Return [X, Y] of the center of cell containing provided text 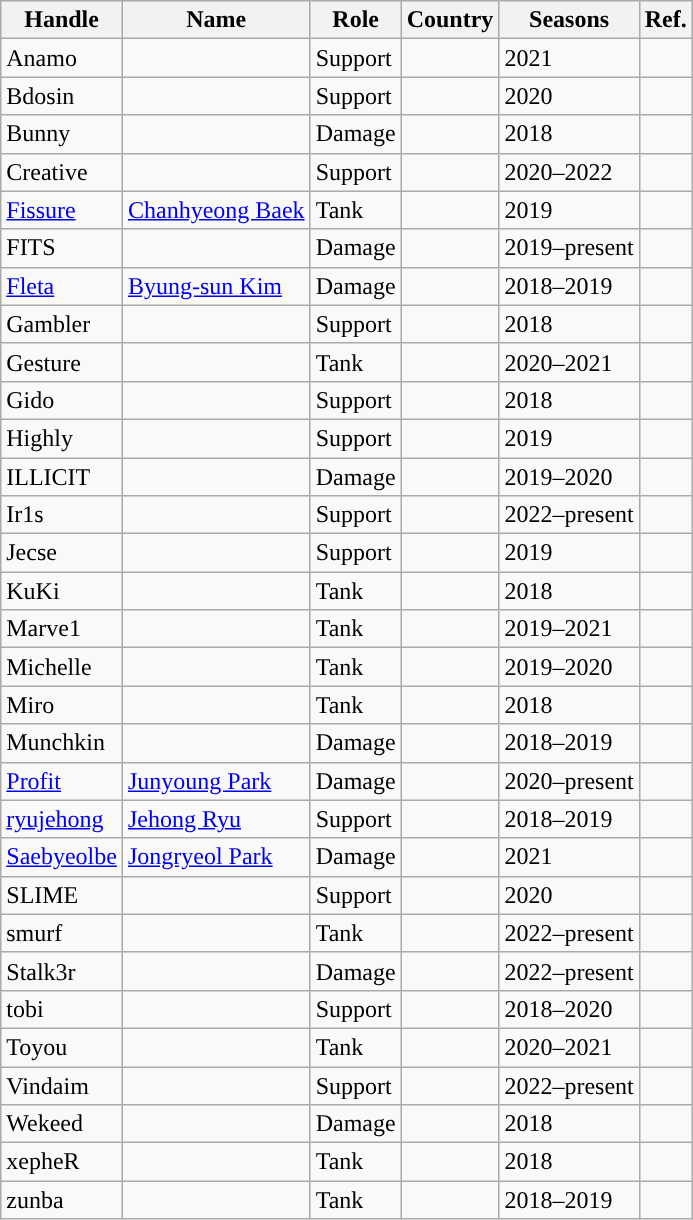
2020–2022 [569, 172]
2018–2020 [569, 1009]
FITS [62, 248]
2019–present [569, 248]
Gido [62, 400]
Gesture [62, 362]
Jongryeol Park [216, 857]
xepheR [62, 1162]
Anamo [62, 58]
Fissure [62, 210]
2020–present [569, 781]
Michelle [62, 667]
tobi [62, 1009]
Vindaim [62, 1085]
Marve1 [62, 629]
2019–2021 [569, 629]
Bdosin [62, 96]
Wekeed [62, 1124]
Saebyeolbe [62, 857]
Jecse [62, 553]
Name [216, 20]
Highly [62, 438]
Byung-sun Kim [216, 286]
Jehong Ryu [216, 819]
smurf [62, 933]
ryujehong [62, 819]
Gambler [62, 324]
Fleta [62, 286]
Ir1s [62, 515]
zunba [62, 1200]
Role [356, 20]
Seasons [569, 20]
Bunny [62, 134]
Creative [62, 172]
Toyou [62, 1047]
Stalk3r [62, 971]
ILLICIT [62, 477]
KuKi [62, 591]
Country [450, 20]
Miro [62, 705]
Junyoung Park [216, 781]
Ref. [666, 20]
Chanhyeong Baek [216, 210]
Handle [62, 20]
SLIME [62, 895]
Profit [62, 781]
Munchkin [62, 743]
